Capture the cell that displays the provided text and extract its [X, Y] central coordinate. 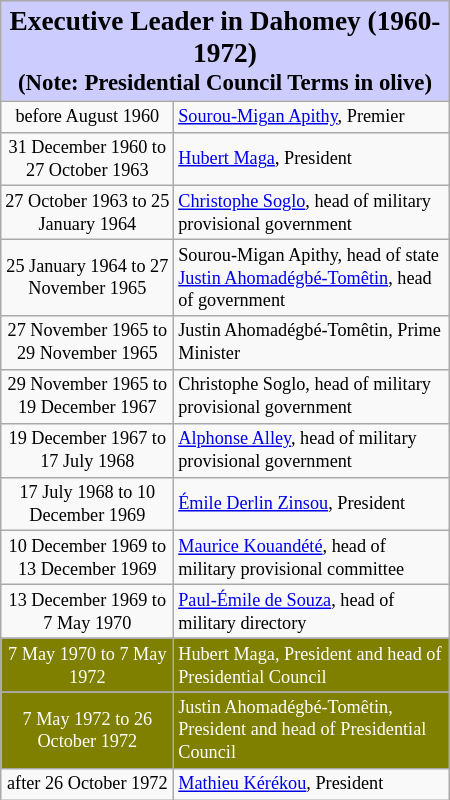
13 December 1969 to 7 May 1970 [88, 612]
before August 1960 [88, 116]
19 December 1967 to 17 July 1968 [88, 450]
7 May 1970 to 7 May 1972 [88, 665]
Alphonse Alley, head of military provisional government [312, 450]
7 May 1972 to 26 October 1972 [88, 730]
10 December 1969 to 13 December 1969 [88, 558]
27 October 1963 to 25 January 1964 [88, 213]
after 26 October 1972 [88, 784]
25 January 1964 to 27 November 1965 [88, 278]
Maurice Kouandété, head of military provisional committee [312, 558]
29 November 1965 to 19 December 1967 [88, 397]
31 December 1960 to 27 October 1963 [88, 159]
Executive Leader in Dahomey (1960-1972)(Note: Presidential Council Terms in olive) [225, 50]
Hubert Maga, President and head of Presidential Council [312, 665]
Sourou-Migan Apithy, Premier [312, 116]
Mathieu Kérékou, President [312, 784]
Sourou-Migan Apithy, head of stateJustin Ahomadégbé-Tomêtin, head of government [312, 278]
Hubert Maga, President [312, 159]
Paul-Émile de Souza, head of military directory [312, 612]
27 November 1965 to 29 November 1965 [88, 343]
Justin Ahomadégbé-Tomêtin, President and head of Presidential Council [312, 730]
17 July 1968 to 10 December 1969 [88, 504]
Justin Ahomadégbé-Tomêtin, Prime Minister [312, 343]
Émile Derlin Zinsou, President [312, 504]
